Locate the cell with the specified text and output its (X, Y) center coordinate. 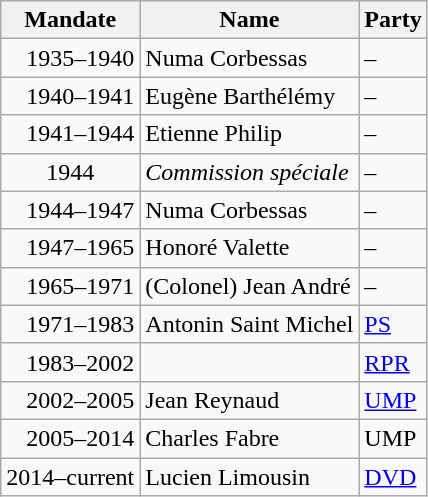
DVD (393, 477)
1947–1965 (70, 248)
(Colonel) Jean André (250, 286)
Mandate (70, 20)
Eugène Barthélémy (250, 96)
Jean Reynaud (250, 400)
1935–1940 (70, 58)
1965–1971 (70, 286)
1983–2002 (70, 362)
Party (393, 20)
Antonin Saint Michel (250, 324)
1940–1941 (70, 96)
2002–2005 (70, 400)
Lucien Limousin (250, 477)
PS (393, 324)
2014–current (70, 477)
Etienne Philip (250, 134)
RPR (393, 362)
Charles Fabre (250, 438)
Name (250, 20)
1944 (70, 172)
Commission spéciale (250, 172)
1944–1947 (70, 210)
1971–1983 (70, 324)
1941–1944 (70, 134)
Honoré Valette (250, 248)
2005–2014 (70, 438)
